Scan for the cell matching the given text and deliver its (X, Y) coordinate at center. 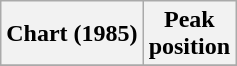
Chart (1985) (72, 34)
Peakposition (189, 34)
